Output the (X, Y) coordinate of the center of the cell containing the given text.  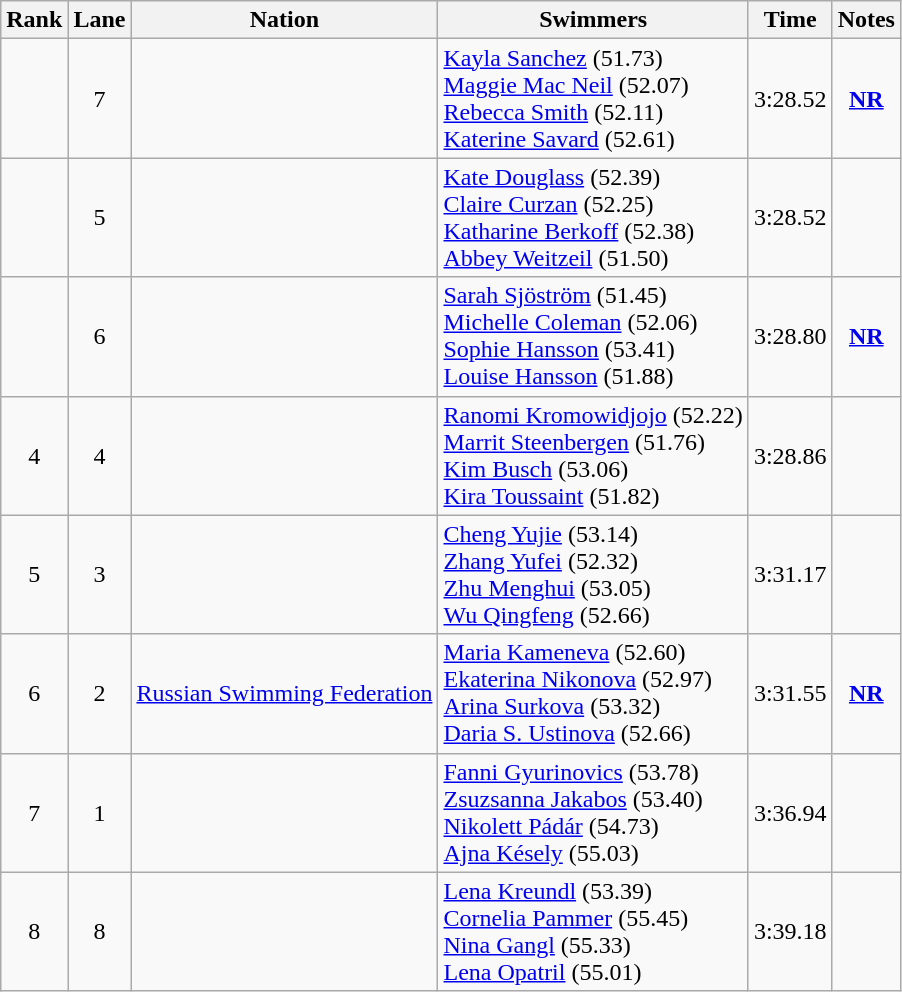
3:39.18 (790, 932)
Swimmers (593, 20)
Ranomi Kromowidjojo (52.22)Marrit Steenbergen (51.76)Kim Busch (53.06)Kira Toussaint (51.82) (593, 456)
Notes (866, 20)
Sarah Sjöström (51.45)Michelle Coleman (52.06)Sophie Hansson (53.41)Louise Hansson (51.88) (593, 336)
3:31.55 (790, 694)
3:28.80 (790, 336)
Lane (100, 20)
2 (100, 694)
1 (100, 812)
Rank (34, 20)
Nation (284, 20)
Kate Douglass (52.39)Claire Curzan (52.25)Katharine Berkoff (52.38)Abbey Weitzeil (51.50) (593, 218)
Russian Swimming Federation (284, 694)
Cheng Yujie (53.14)Zhang Yufei (52.32)Zhu Menghui (53.05)Wu Qingfeng (52.66) (593, 574)
Kayla Sanchez (51.73)Maggie Mac Neil (52.07)Rebecca Smith (52.11)Katerine Savard (52.61) (593, 98)
3:28.86 (790, 456)
3 (100, 574)
3:31.17 (790, 574)
Time (790, 20)
Fanni Gyurinovics (53.78)Zsuzsanna Jakabos (53.40)Nikolett Pádár (54.73)Ajna Késely (55.03) (593, 812)
Lena Kreundl (53.39)Cornelia Pammer (55.45)Nina Gangl (55.33)Lena Opatril (55.01) (593, 932)
Maria Kameneva (52.60)Ekaterina Nikonova (52.97)Arina Surkova (53.32)Daria S. Ustinova (52.66) (593, 694)
3:36.94 (790, 812)
